Return the (X, Y) coordinate for the center point of the cell that contains the specified text.  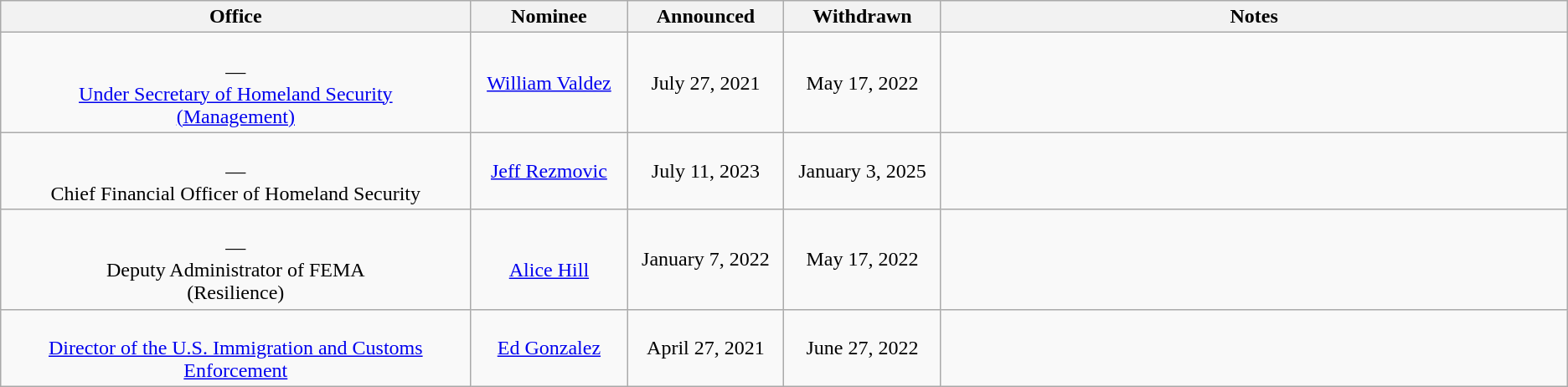
Announced (705, 17)
—Deputy Administrator of FEMA(Resilience) (236, 260)
January 7, 2022 (705, 260)
April 27, 2021 (705, 348)
Director of the U.S. Immigration and Customs Enforcement (236, 348)
Nominee (549, 17)
Office (236, 17)
—Under Secretary of Homeland Security(Management) (236, 82)
June 27, 2022 (863, 348)
Ed Gonzalez (549, 348)
July 11, 2023 (705, 171)
Withdrawn (863, 17)
—Chief Financial Officer of Homeland Security (236, 171)
July 27, 2021 (705, 82)
Alice Hill (549, 260)
Jeff Rezmovic (549, 171)
Notes (1254, 17)
January 3, 2025 (863, 171)
William Valdez (549, 82)
